Detect which cell encompasses the target text, then output its (X, Y) center coordinate. 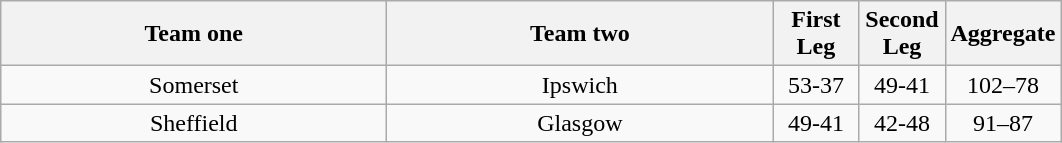
102–78 (1003, 85)
Team two (580, 34)
Glasgow (580, 123)
Second Leg (902, 34)
Ipswich (580, 85)
91–87 (1003, 123)
Sheffield (194, 123)
Somerset (194, 85)
First Leg (816, 34)
42-48 (902, 123)
53-37 (816, 85)
Aggregate (1003, 34)
Team one (194, 34)
